Output the (X, Y) coordinate of the center of the cell containing the given text.  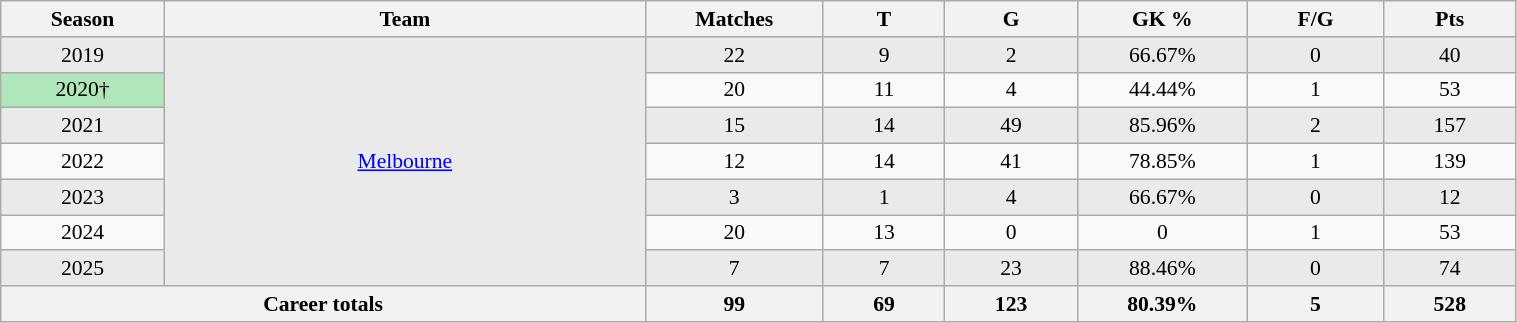
2025 (83, 269)
F/G (1315, 19)
3 (734, 197)
85.96% (1162, 126)
Season (83, 19)
9 (884, 55)
Matches (734, 19)
GK % (1162, 19)
2023 (83, 197)
88.46% (1162, 269)
80.39% (1162, 304)
2020† (83, 90)
123 (1011, 304)
Team (404, 19)
5 (1315, 304)
69 (884, 304)
2024 (83, 233)
2019 (83, 55)
11 (884, 90)
44.44% (1162, 90)
528 (1450, 304)
2022 (83, 162)
T (884, 19)
13 (884, 233)
15 (734, 126)
G (1011, 19)
99 (734, 304)
139 (1450, 162)
49 (1011, 126)
78.85% (1162, 162)
Melbourne (404, 162)
22 (734, 55)
Career totals (324, 304)
157 (1450, 126)
40 (1450, 55)
Pts (1450, 19)
41 (1011, 162)
23 (1011, 269)
74 (1450, 269)
2021 (83, 126)
